Scan for the cell matching the given text and deliver its [x, y] coordinate at center. 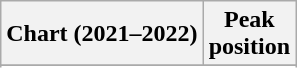
Peakposition [249, 34]
Chart (2021–2022) [102, 34]
